Locate the cell with the specified text and output its (X, Y) center coordinate. 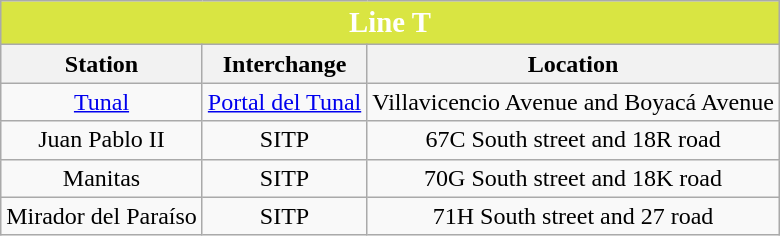
70G South street and 18K road (574, 178)
Line T (390, 23)
Manitas (102, 178)
Juan Pablo II (102, 140)
Tunal (102, 102)
Location (574, 64)
Interchange (284, 64)
Portal del Tunal (284, 102)
71H South street and 27 road (574, 216)
67C South street and 18R road (574, 140)
Mirador del Paraíso (102, 216)
Villavicencio Avenue and Boyacá Avenue (574, 102)
Station (102, 64)
